Return the [X, Y] coordinate for the center point of the cell that contains the specified text.  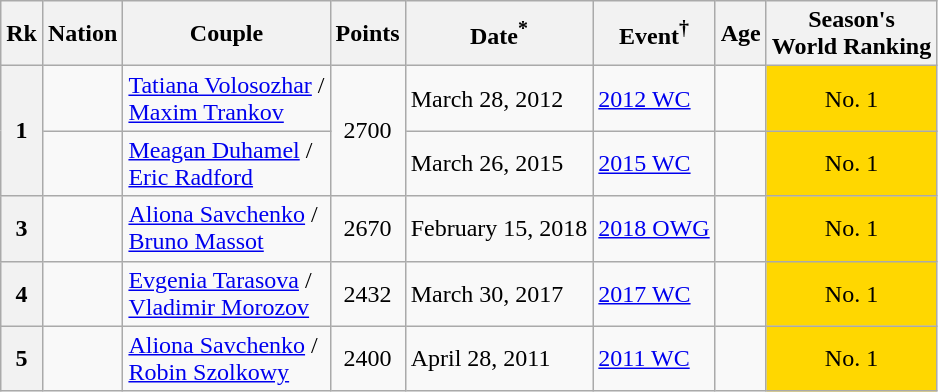
Event† [654, 34]
March 28, 2012 [499, 98]
2015 WC [654, 164]
Season'sWorld Ranking [851, 34]
2011 WC [654, 358]
Rk [22, 34]
4 [22, 294]
2432 [368, 294]
Couple [226, 34]
Nation [82, 34]
March 26, 2015 [499, 164]
April 28, 2011 [499, 358]
Meagan Duhamel /Eric Radford [226, 164]
2012 WC [654, 98]
2400 [368, 358]
Aliona Savchenko /Robin Szolkowy [226, 358]
2700 [368, 131]
1 [22, 131]
2670 [368, 228]
2018 OWG [654, 228]
Aliona Savchenko /Bruno Massot [226, 228]
3 [22, 228]
Date* [499, 34]
5 [22, 358]
March 30, 2017 [499, 294]
Points [368, 34]
2017 WC [654, 294]
February 15, 2018 [499, 228]
Age [740, 34]
Tatiana Volosozhar /Maxim Trankov [226, 98]
Evgenia Tarasova /Vladimir Morozov [226, 294]
